Detect which cell encompasses the target text, then output its [X, Y] center coordinate. 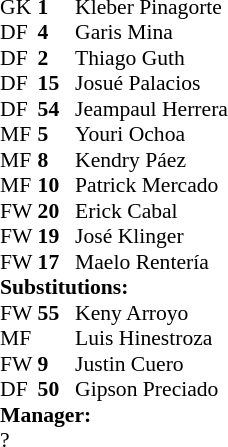
Justin Cuero [152, 364]
Keny Arroyo [152, 313]
54 [57, 109]
Youri Ochoa [152, 135]
5 [57, 135]
10 [57, 185]
2 [57, 58]
Substitutions: [114, 287]
4 [57, 33]
15 [57, 83]
19 [57, 237]
José Klinger [152, 237]
Manager: [114, 415]
Erick Cabal [152, 211]
Maelo Rentería [152, 262]
8 [57, 160]
55 [57, 313]
9 [57, 364]
Garis Mina [152, 33]
Thiago Guth [152, 58]
20 [57, 211]
Gipson Preciado [152, 389]
50 [57, 389]
Kendry Páez [152, 160]
Josué Palacios [152, 83]
Luis Hinestroza [152, 339]
17 [57, 262]
Jeampaul Herrera [152, 109]
Patrick Mercado [152, 185]
